For the text-containing cell, return its midpoint in [x, y] coordinate format. 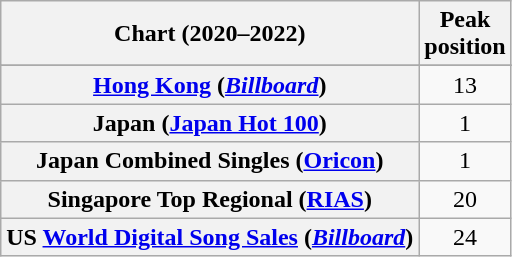
13 [465, 85]
US World Digital Song Sales (Billboard) [210, 237]
24 [465, 237]
Hong Kong (Billboard) [210, 85]
20 [465, 199]
Singapore Top Regional (RIAS) [210, 199]
Peakposition [465, 34]
Japan Combined Singles (Oricon) [210, 161]
Chart (2020–2022) [210, 34]
Japan (Japan Hot 100) [210, 123]
